Determine the [x, y] coordinate at the center of the cell enclosing the given text.  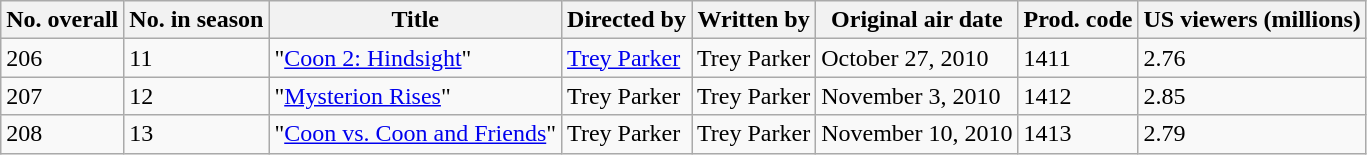
2.79 [1252, 134]
Prod. code [1078, 20]
2.85 [1252, 96]
2.76 [1252, 58]
November 10, 2010 [917, 134]
208 [62, 134]
"Coon 2: Hindsight" [416, 58]
Title [416, 20]
206 [62, 58]
No. overall [62, 20]
October 27, 2010 [917, 58]
1411 [1078, 58]
Original air date [917, 20]
12 [196, 96]
207 [62, 96]
13 [196, 134]
Written by [754, 20]
No. in season [196, 20]
November 3, 2010 [917, 96]
1413 [1078, 134]
1412 [1078, 96]
Directed by [627, 20]
US viewers (millions) [1252, 20]
"Mysterion Rises" [416, 96]
"Coon vs. Coon and Friends" [416, 134]
11 [196, 58]
